Return the [X, Y] coordinate for the center point of the cell that contains the specified text.  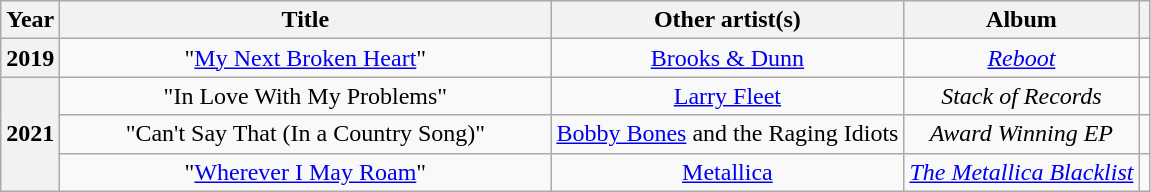
Stack of Records [1022, 96]
Other artist(s) [728, 20]
Metallica [728, 172]
Album [1022, 20]
Bobby Bones and the Raging Idiots [728, 134]
Reboot [1022, 58]
Title [306, 20]
Award Winning EP [1022, 134]
"My Next Broken Heart" [306, 58]
Larry Fleet [728, 96]
"In Love With My Problems" [306, 96]
"Can't Say That (In a Country Song)" [306, 134]
Year [30, 20]
2019 [30, 58]
Brooks & Dunn [728, 58]
2021 [30, 134]
The Metallica Blacklist [1022, 172]
"Wherever I May Roam" [306, 172]
